Capture the cell that displays the provided text and extract its [X, Y] central coordinate. 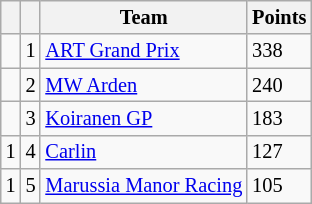
5 [31, 186]
Points [279, 17]
ART Grand Prix [144, 51]
MW Arden [144, 85]
Team [144, 17]
240 [279, 85]
183 [279, 118]
Marussia Manor Racing [144, 186]
127 [279, 152]
2 [31, 85]
105 [279, 186]
338 [279, 51]
Koiranen GP [144, 118]
4 [31, 152]
Carlin [144, 152]
3 [31, 118]
